Pinpoint the cell where the given text exists, returning its [x, y] midpoint coordinate. 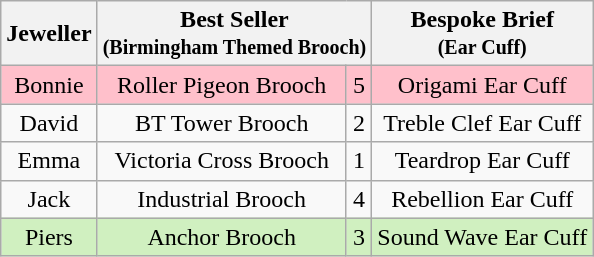
5 [359, 85]
1 [359, 161]
Best Seller(Birmingham Themed Brooch) [234, 34]
3 [359, 237]
Rebellion Ear Cuff [482, 199]
David [49, 123]
Jeweller [49, 34]
Origami Ear Cuff [482, 85]
Treble Clef Ear Cuff [482, 123]
Teardrop Ear Cuff [482, 161]
Sound Wave Ear Cuff [482, 237]
Emma [49, 161]
BT Tower Brooch [222, 123]
Piers [49, 237]
Industrial Brooch [222, 199]
Bespoke Brief(Ear Cuff) [482, 34]
Jack [49, 199]
Victoria Cross Brooch [222, 161]
Bonnie [49, 85]
4 [359, 199]
Anchor Brooch [222, 237]
2 [359, 123]
Roller Pigeon Brooch [222, 85]
